Output the (X, Y) coordinate of the center of the cell containing the given text.  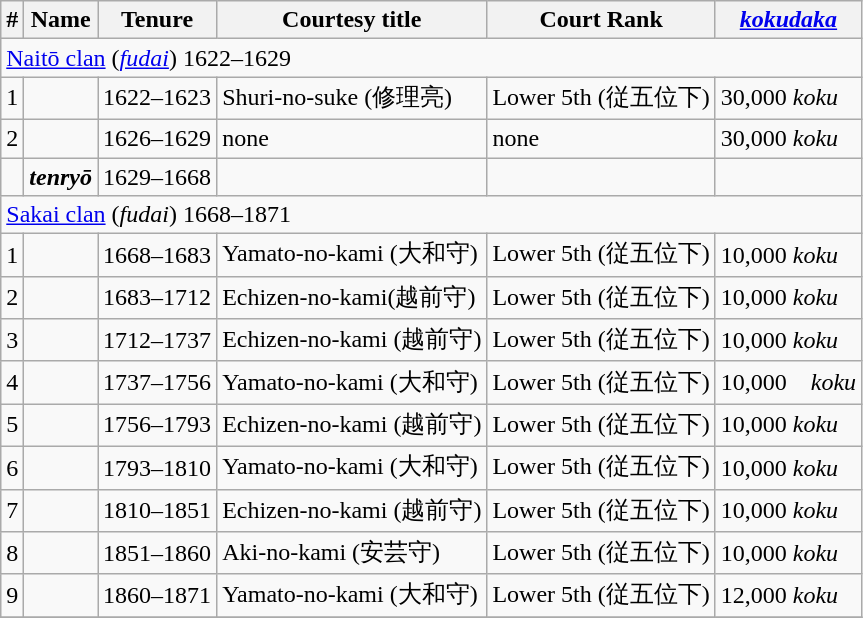
4 (12, 382)
12,000 koku (788, 596)
1683–1712 (158, 298)
3 (12, 340)
Tenure (158, 20)
# (12, 20)
1737–1756 (158, 382)
5 (12, 426)
Sakai clan (fudai) 1668–1871 (432, 215)
Naitō clan (fudai) 1622–1629 (432, 58)
1622–1623 (158, 98)
1668–1683 (158, 256)
Name (61, 20)
kokudaka (788, 20)
7 (12, 510)
1793–1810 (158, 468)
1860–1871 (158, 596)
1810–1851 (158, 510)
tenryō (61, 177)
6 (12, 468)
Courtesy title (352, 20)
Echizen-no-kami(越前守) (352, 298)
Shuri-no-suke (修理亮) (352, 98)
8 (12, 554)
Court Rank (601, 20)
1851–1860 (158, 554)
1629–1668 (158, 177)
1756–1793 (158, 426)
1626–1629 (158, 138)
9 (12, 596)
1712–1737 (158, 340)
Aki-no-kami (安芸守) (352, 554)
